Extract the [X, Y] coordinate from the center of the cell holding the provided text.  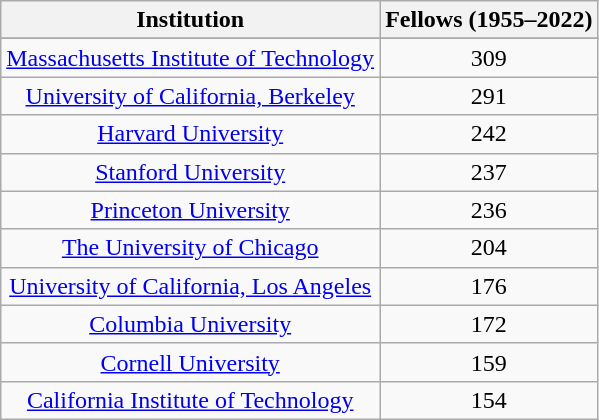
Fellows (1955–2022) [489, 20]
Institution [190, 20]
236 [489, 210]
Princeton University [190, 210]
172 [489, 324]
Columbia University [190, 324]
154 [489, 400]
237 [489, 172]
Massachusetts Institute of Technology [190, 58]
California Institute of Technology [190, 400]
204 [489, 248]
242 [489, 134]
Harvard University [190, 134]
Cornell University [190, 362]
University of California, Berkeley [190, 96]
University of California, Los Angeles [190, 286]
176 [489, 286]
309 [489, 58]
Stanford University [190, 172]
The University of Chicago [190, 248]
291 [489, 96]
159 [489, 362]
